Identify which cell holds the provided text, then report its [x, y] central coordinate. 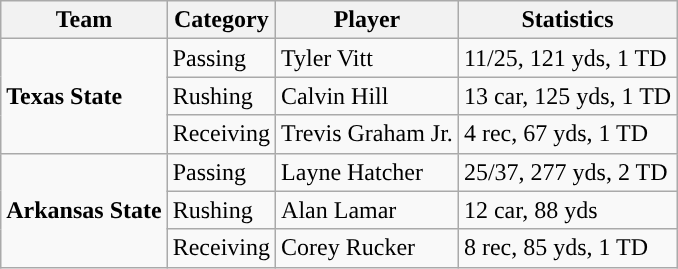
Alan Lamar [368, 210]
4 rec, 67 yds, 1 TD [567, 134]
Trevis Graham Jr. [368, 134]
Category [221, 20]
Team [84, 20]
Texas State [84, 96]
13 car, 125 yds, 1 TD [567, 96]
Layne Hatcher [368, 172]
Tyler Vitt [368, 58]
25/37, 277 yds, 2 TD [567, 172]
Arkansas State [84, 210]
Statistics [567, 20]
11/25, 121 yds, 1 TD [567, 58]
12 car, 88 yds [567, 210]
Corey Rucker [368, 248]
Calvin Hill [368, 96]
Player [368, 20]
8 rec, 85 yds, 1 TD [567, 248]
